Return [x, y] of the center of cell containing provided text 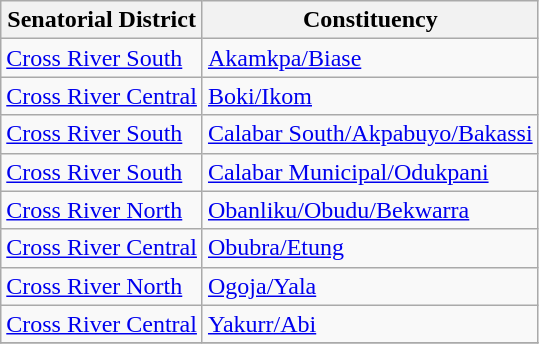
Obanliku/Obudu/Bekwarra [370, 210]
Senatorial District [102, 20]
Yakurr/Abi [370, 324]
Constituency [370, 20]
Obubra/Etung [370, 248]
Calabar Municipal/Odukpani [370, 172]
Akamkpa/Biase [370, 58]
Boki/Ikom [370, 96]
Calabar South/Akpabuyo/Bakassi [370, 134]
Ogoja/Yala [370, 286]
